Search for the cell housing the specified text and yield its [x, y] center coordinate. 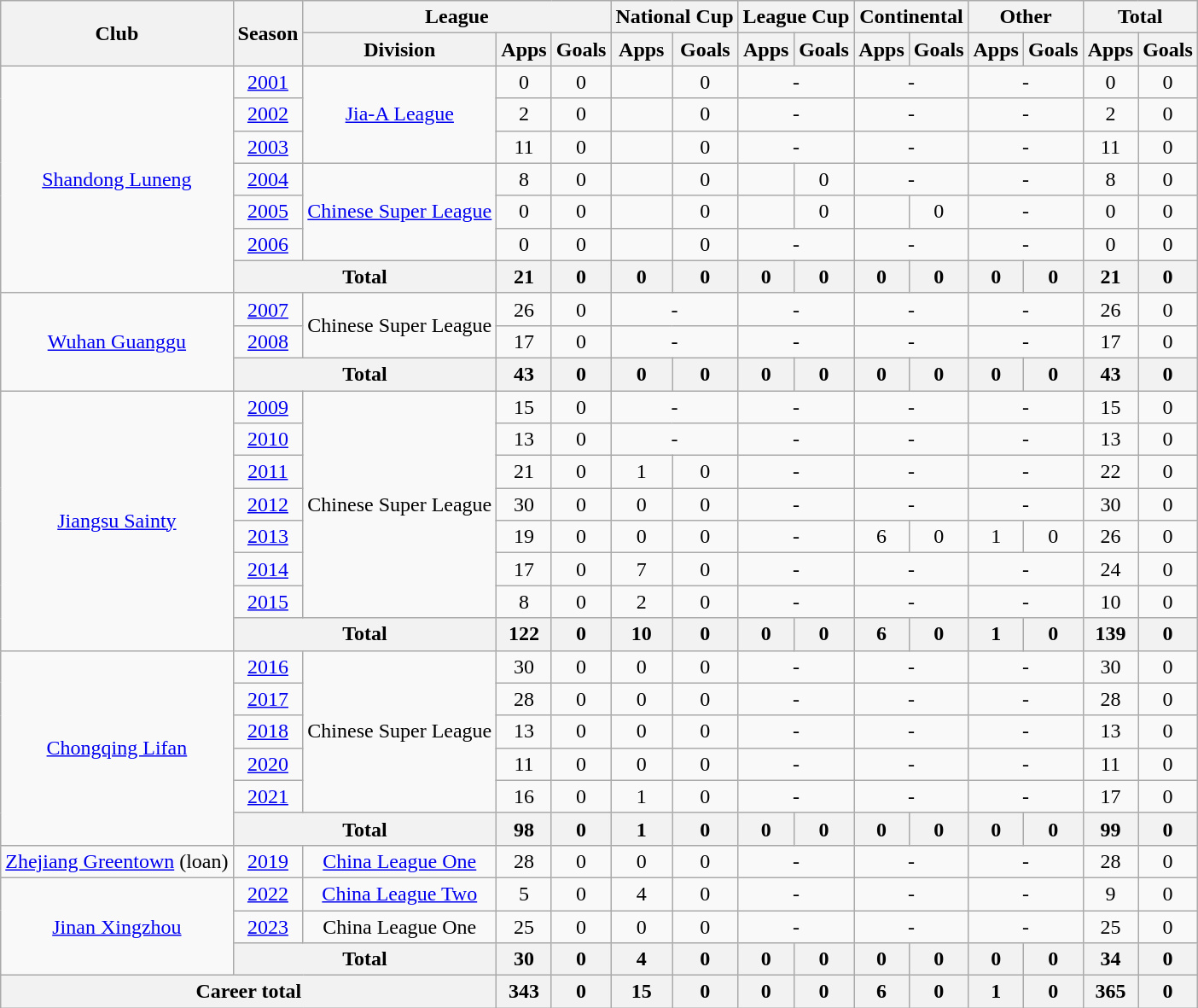
Club [117, 33]
24 [1110, 569]
League [457, 17]
2022 [268, 894]
34 [1110, 959]
2012 [268, 504]
Career total [249, 992]
Shandong Luneng [117, 179]
2004 [268, 179]
98 [524, 829]
2003 [268, 147]
2017 [268, 699]
2010 [268, 440]
5 [524, 894]
2006 [268, 244]
139 [1110, 634]
2007 [268, 309]
China League Two [399, 894]
7 [642, 569]
Jinan Xingzhou [117, 926]
Division [399, 50]
2009 [268, 407]
2015 [268, 602]
Zhejiang Greentown (loan) [117, 861]
National Cup [674, 17]
2005 [268, 212]
Jia-A League [399, 114]
Wuhan Guanggu [117, 341]
2014 [268, 569]
2018 [268, 731]
Other [1026, 17]
22 [1110, 472]
2020 [268, 764]
122 [524, 634]
2011 [268, 472]
2021 [268, 796]
Continental [911, 17]
365 [1110, 992]
Chongqing Lifan [117, 748]
2001 [268, 82]
2023 [268, 926]
2019 [268, 861]
Season [268, 33]
2002 [268, 114]
9 [1110, 894]
16 [524, 796]
Jiangsu Sainty [117, 521]
343 [524, 992]
2008 [268, 341]
19 [524, 537]
2013 [268, 537]
2016 [268, 667]
99 [1110, 829]
League Cup [796, 17]
